Search for the cell housing the specified text and yield its [x, y] center coordinate. 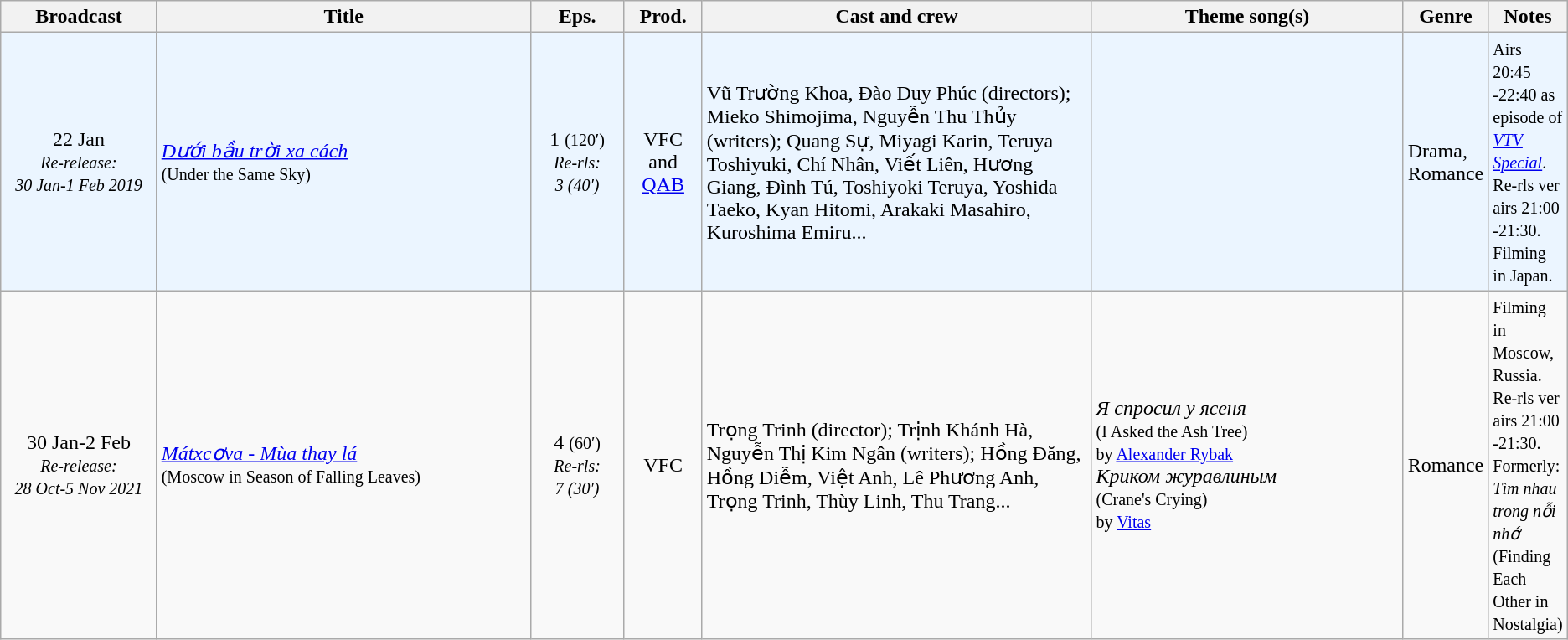
Genre [1446, 17]
Broadcast [79, 17]
Theme song(s) [1247, 17]
Filming in Moscow, Russia. Re-rls ver airs 21:00 -21:30.Formerly: Tìm nhau trong nỗi nhớ(Finding Each Other in Nostalgia) [1528, 465]
VFC and QAB [663, 162]
Eps. [577, 17]
Я спросил у ясеня (I Asked the Ash Tree)by Alexander RybakКриком журавлиным (Crane's Crying)by Vitas [1247, 465]
Prod. [663, 17]
Mátxcơva - Mùa thay lá (Moscow in Season of Falling Leaves) [343, 465]
VFC [663, 465]
Notes [1528, 17]
4 (60′)Re-rls:7 (30′) [577, 465]
Title [343, 17]
Airs 20:45 -22:40 as episode of VTV Special. Re-rls ver airs 21:00 -21:30. Filming in Japan. [1528, 162]
22 JanRe-release:30 Jan-1 Feb 2019 [79, 162]
Cast and crew [896, 17]
Drama, Romance [1446, 162]
30 Jan-2 FebRe-release:28 Oct-5 Nov 2021 [79, 465]
1 (120′)Re-rls:3 (40′) [577, 162]
Dưới bầu trời xa cách (Under the Same Sky) [343, 162]
Romance [1446, 465]
